Identify which cell holds the provided text, then report its [x, y] central coordinate. 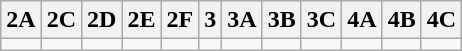
2A [21, 20]
4A [362, 20]
4B [402, 20]
3C [321, 20]
4C [441, 20]
2E [142, 20]
2C [61, 20]
3 [210, 20]
2D [102, 20]
2F [180, 20]
3A [242, 20]
3B [282, 20]
